Capture the cell that displays the provided text and extract its (X, Y) central coordinate. 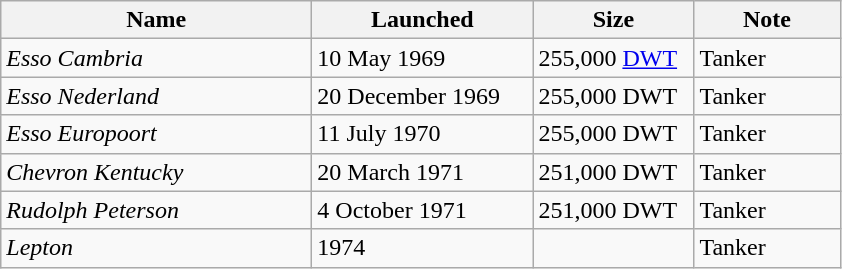
Launched (422, 20)
Chevron Kentucky (156, 172)
11 July 1970 (422, 134)
Esso Cambria (156, 58)
Size (614, 20)
Esso Europoort (156, 134)
1974 (422, 248)
20 March 1971 (422, 172)
Name (156, 20)
Lepton (156, 248)
Note (767, 20)
10 May 1969 (422, 58)
20 December 1969 (422, 96)
Rudolph Peterson (156, 210)
4 October 1971 (422, 210)
Esso Nederland (156, 96)
